Detect which cell encompasses the target text, then output its (x, y) center coordinate. 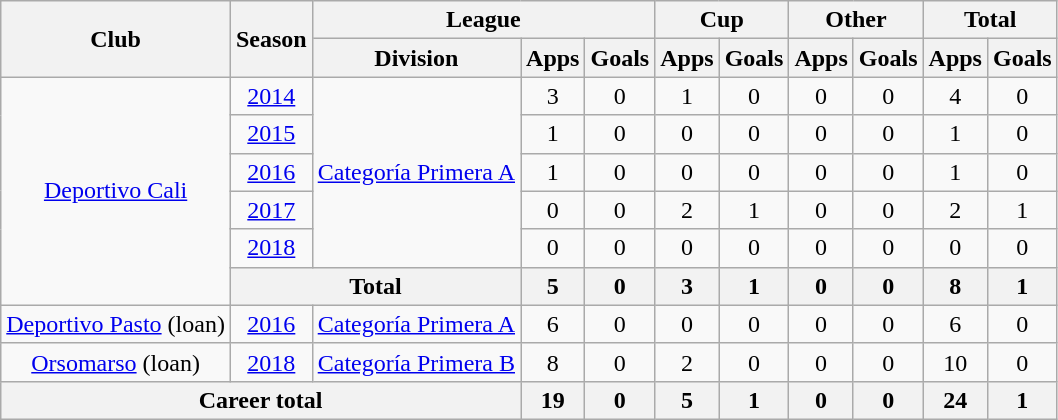
4 (955, 96)
24 (955, 400)
Orsomarso (loan) (116, 362)
Deportivo Cali (116, 191)
Deportivo Pasto (loan) (116, 324)
Season (271, 39)
League (484, 20)
Categoría Primera B (416, 362)
Career total (261, 400)
2017 (271, 210)
19 (553, 400)
2015 (271, 134)
Other (856, 20)
Club (116, 39)
Cup (722, 20)
2014 (271, 96)
Division (416, 58)
10 (955, 362)
